Scan for the cell matching the given text and deliver its (x, y) coordinate at center. 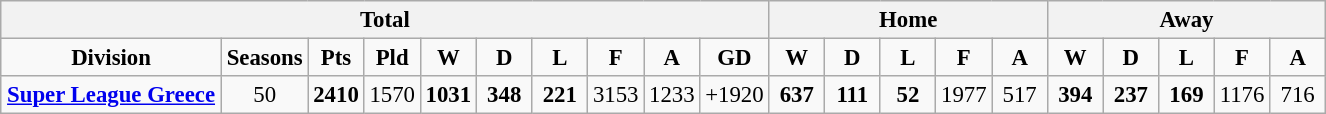
Seasons (264, 58)
716 (1298, 95)
1977 (964, 95)
637 (797, 95)
Division (112, 58)
GD (734, 58)
3153 (616, 95)
1570 (392, 95)
+1920 (734, 95)
1176 (1242, 95)
Total (385, 20)
221 (560, 95)
Home (908, 20)
52 (908, 95)
237 (1131, 95)
Away (1186, 20)
1031 (448, 95)
Pld (392, 58)
50 (264, 95)
Pts (336, 58)
169 (1187, 95)
348 (504, 95)
1233 (672, 95)
2410 (336, 95)
111 (853, 95)
Super League Greece (112, 95)
517 (1020, 95)
394 (1075, 95)
